Provide the [x, y] coordinate of the cell's center where the given text is located.  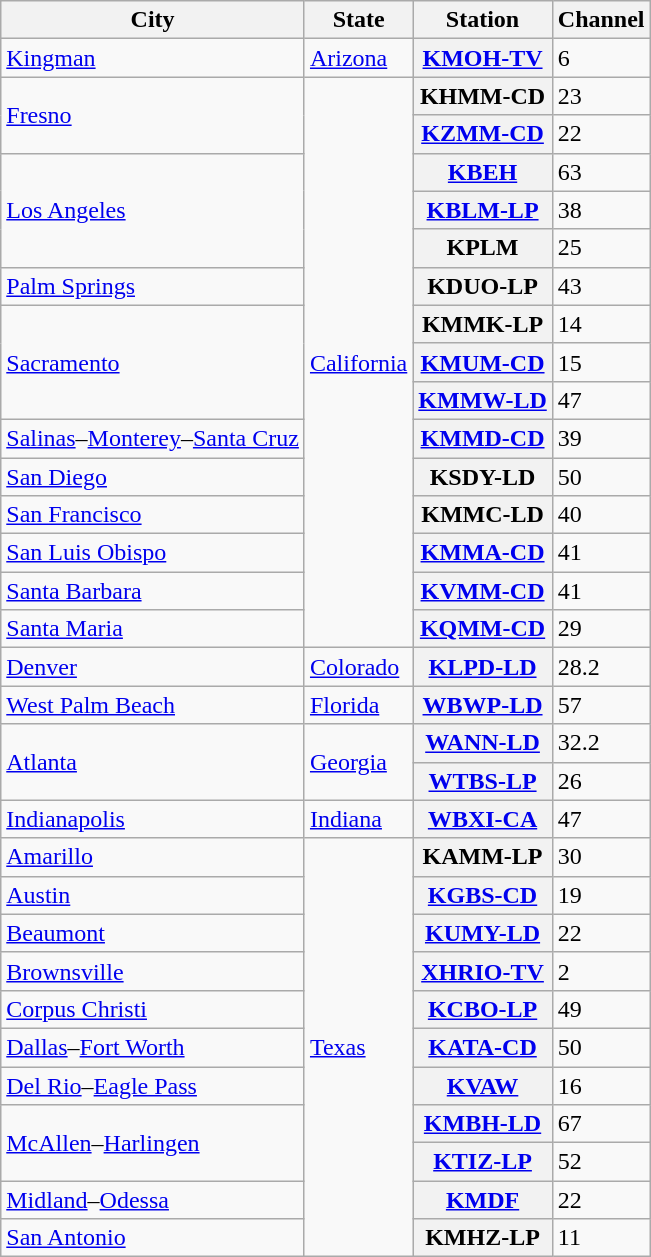
Florida [358, 705]
Austin [153, 895]
KMMC-LD [482, 515]
San Luis Obispo [153, 553]
Atlanta [153, 762]
Brownsville [153, 971]
West Palm Beach [153, 705]
San Francisco [153, 515]
63 [601, 172]
25 [601, 248]
State [358, 20]
KMMD-CD [482, 438]
Dallas–Fort Worth [153, 1047]
KMHZ-LP [482, 1238]
KZMM-CD [482, 134]
KQMM-CD [482, 629]
KVAW [482, 1085]
19 [601, 895]
Kingman [153, 58]
KBLM-LP [482, 210]
Sacramento [153, 362]
City [153, 20]
KMBH-LD [482, 1124]
Palm Springs [153, 286]
KBEH [482, 172]
KTIZ-LP [482, 1162]
Texas [358, 1048]
28.2 [601, 667]
KGBS-CD [482, 895]
KMMA-CD [482, 553]
52 [601, 1162]
30 [601, 857]
Denver [153, 667]
KDUO-LP [482, 286]
KMDF [482, 1200]
Indianapolis [153, 819]
39 [601, 438]
KVMM-CD [482, 591]
Fresno [153, 115]
6 [601, 58]
San Diego [153, 477]
23 [601, 96]
Arizona [358, 58]
Beaumont [153, 933]
Salinas–Monterey–Santa Cruz [153, 438]
KMMK-LP [482, 324]
43 [601, 286]
2 [601, 971]
57 [601, 705]
Santa Barbara [153, 591]
11 [601, 1238]
KCBO-LP [482, 1009]
KMUM-CD [482, 362]
KLPD-LD [482, 667]
Amarillo [153, 857]
KSDY-LD [482, 477]
KHMM-CD [482, 96]
14 [601, 324]
32.2 [601, 743]
XHRIO-TV [482, 971]
Indiana [358, 819]
WANN-LD [482, 743]
Channel [601, 20]
San Antonio [153, 1238]
KUMY-LD [482, 933]
Del Rio–Eagle Pass [153, 1085]
Santa Maria [153, 629]
26 [601, 781]
Midland–Odessa [153, 1200]
Los Angeles [153, 210]
KPLM [482, 248]
McAllen–Harlingen [153, 1143]
KAMM-LP [482, 857]
Station [482, 20]
38 [601, 210]
WTBS-LP [482, 781]
15 [601, 362]
Corpus Christi [153, 1009]
Colorado [358, 667]
KMMW-LD [482, 400]
67 [601, 1124]
WBWP-LD [482, 705]
KMOH-TV [482, 58]
16 [601, 1085]
40 [601, 515]
29 [601, 629]
KATA-CD [482, 1047]
49 [601, 1009]
WBXI-CA [482, 819]
California [358, 362]
Georgia [358, 762]
